Detect which cell encompasses the target text, then output its (X, Y) center coordinate. 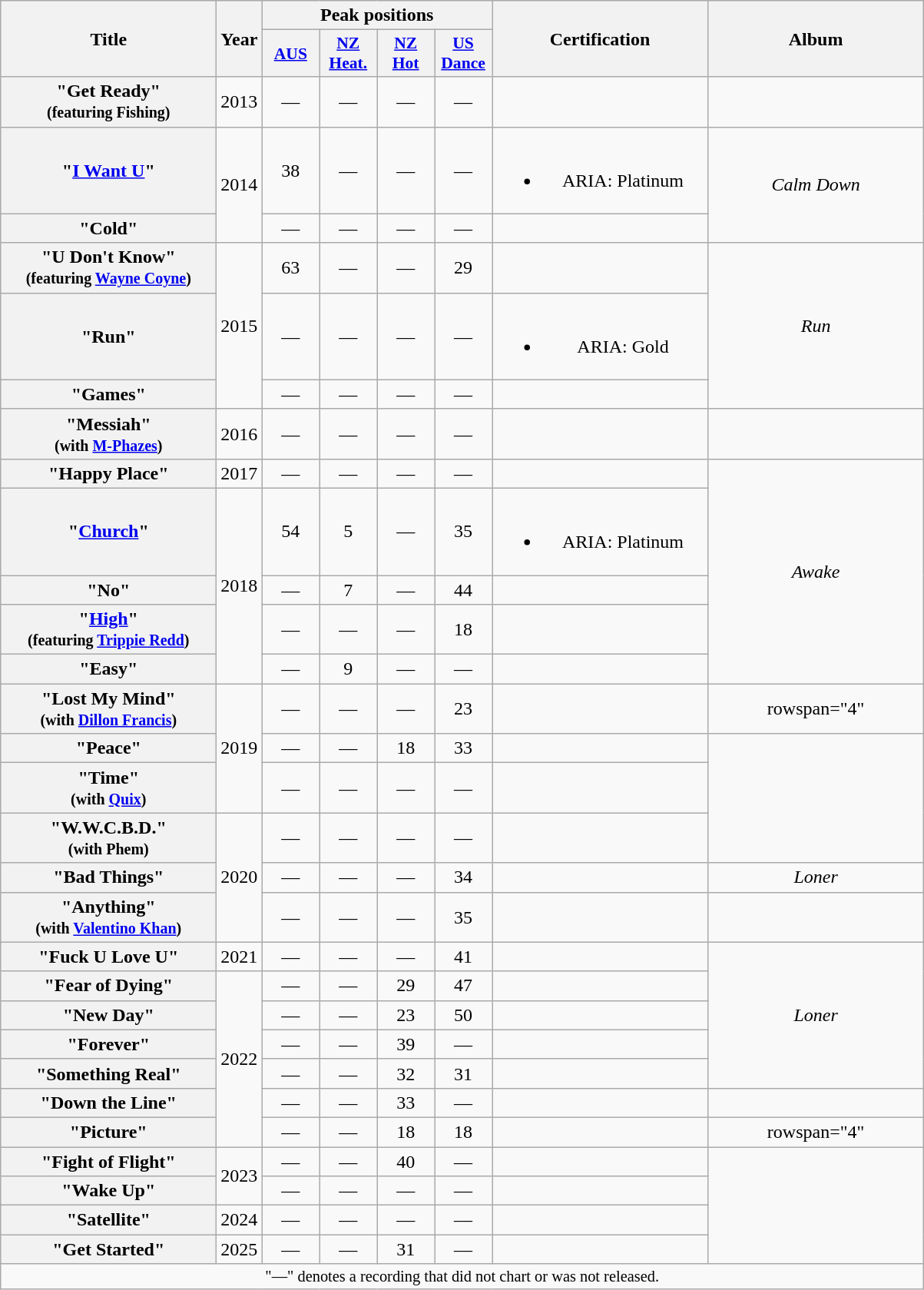
2023 (240, 1176)
"Peace" (109, 748)
2017 (240, 473)
NZHot (406, 54)
2013 (240, 101)
2018 (240, 585)
"New Day" (109, 1015)
"Get Started" (109, 1249)
"Messiah"(with M-Phazes) (109, 433)
"Picture" (109, 1132)
"Lost My Mind" (with Dillon Francis) (109, 708)
54 (290, 532)
Calm Down (816, 184)
"Satellite" (109, 1220)
5 (349, 532)
"Forever" (109, 1044)
"Happy Place" (109, 473)
Peak positions (377, 15)
"High" (featuring Trippie Redd) (109, 630)
"Time" (with Quix) (109, 788)
Album (816, 38)
"Down the Line" (109, 1103)
"Fight of Flight" (109, 1161)
38 (290, 171)
2022 (240, 1059)
"I Want U" (109, 171)
2019 (240, 748)
"Games" (109, 394)
"Fear of Dying" (109, 986)
2025 (240, 1249)
2021 (240, 957)
39 (406, 1044)
2014 (240, 184)
Certification (599, 38)
NZHeat. (349, 54)
"Run" (109, 337)
AUS (290, 54)
"Wake Up" (109, 1191)
41 (464, 957)
Title (109, 38)
Awake (816, 571)
"No" (109, 589)
34 (464, 877)
63 (290, 267)
"—" denotes a recording that did not chart or was not released. (462, 1277)
2015 (240, 326)
40 (406, 1161)
50 (464, 1015)
Run (816, 326)
"Anything" (with Valentino Khan) (109, 917)
32 (406, 1073)
"W.W.C.B.D." (with Phem) (109, 837)
9 (349, 669)
47 (464, 986)
"Cold" (109, 228)
44 (464, 589)
2016 (240, 433)
"U Don't Know" (featuring Wayne Coyne) (109, 267)
7 (349, 589)
2024 (240, 1220)
"Get Ready" (featuring Fishing) (109, 101)
"Easy" (109, 669)
"Fuck U Love U" (109, 957)
USDance (464, 54)
"Something Real" (109, 1073)
2020 (240, 877)
"Bad Things" (109, 877)
"Church" (109, 532)
Year (240, 38)
ARIA: Gold (599, 337)
